Provide the (x, y) coordinate of the cell's center where the given text is located.  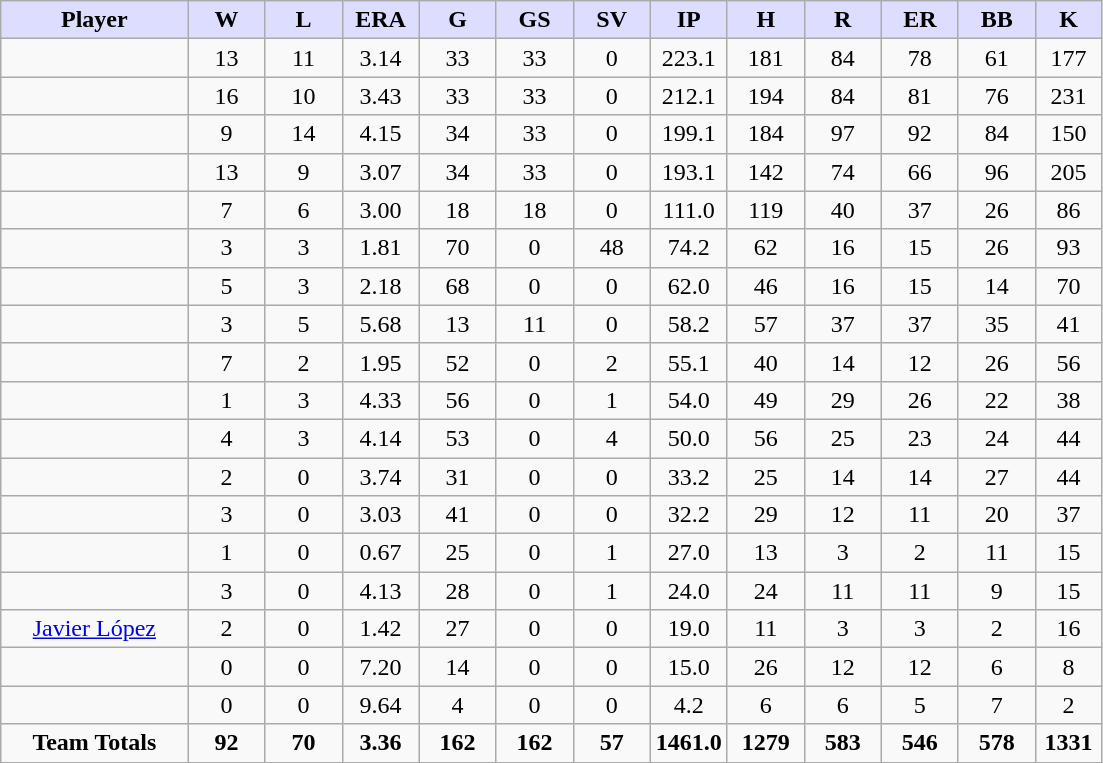
1461.0 (688, 743)
SV (612, 20)
76 (996, 96)
Team Totals (94, 743)
142 (766, 172)
53 (458, 438)
R (842, 20)
BB (996, 20)
74 (842, 172)
212.1 (688, 96)
583 (842, 743)
81 (920, 96)
38 (1068, 400)
54.0 (688, 400)
31 (458, 477)
32.2 (688, 515)
3.74 (380, 477)
0.67 (380, 553)
55.1 (688, 362)
177 (1068, 58)
205 (1068, 172)
231 (1068, 96)
1279 (766, 743)
78 (920, 58)
3.03 (380, 515)
4.33 (380, 400)
W (226, 20)
193.1 (688, 172)
9.64 (380, 705)
150 (1068, 134)
27.0 (688, 553)
22 (996, 400)
49 (766, 400)
K (1068, 20)
66 (920, 172)
GS (534, 20)
5.68 (380, 324)
119 (766, 210)
3.43 (380, 96)
10 (304, 96)
19.0 (688, 629)
ERA (380, 20)
62 (766, 248)
G (458, 20)
33.2 (688, 477)
223.1 (688, 58)
4.2 (688, 705)
28 (458, 591)
24.0 (688, 591)
86 (1068, 210)
Player (94, 20)
IP (688, 20)
8 (1068, 667)
111.0 (688, 210)
93 (1068, 248)
L (304, 20)
50.0 (688, 438)
199.1 (688, 134)
1.42 (380, 629)
23 (920, 438)
546 (920, 743)
194 (766, 96)
35 (996, 324)
74.2 (688, 248)
184 (766, 134)
3.36 (380, 743)
58.2 (688, 324)
181 (766, 58)
H (766, 20)
48 (612, 248)
3.07 (380, 172)
52 (458, 362)
3.14 (380, 58)
46 (766, 286)
3.00 (380, 210)
96 (996, 172)
4.15 (380, 134)
578 (996, 743)
Javier López (94, 629)
2.18 (380, 286)
62.0 (688, 286)
61 (996, 58)
4.14 (380, 438)
1331 (1068, 743)
20 (996, 515)
1.81 (380, 248)
7.20 (380, 667)
97 (842, 134)
1.95 (380, 362)
68 (458, 286)
ER (920, 20)
15.0 (688, 667)
4.13 (380, 591)
